Detect which cell encompasses the target text, then output its [X, Y] center coordinate. 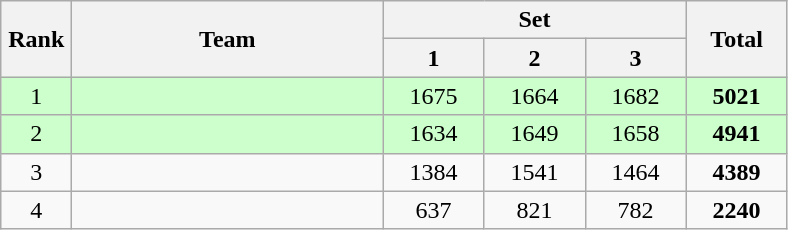
1675 [434, 96]
1649 [534, 134]
1682 [636, 96]
2240 [736, 210]
821 [534, 210]
4389 [736, 172]
4941 [736, 134]
Rank [36, 39]
1664 [534, 96]
1464 [636, 172]
1541 [534, 172]
Total [736, 39]
1658 [636, 134]
4 [36, 210]
637 [434, 210]
782 [636, 210]
Team [228, 39]
1634 [434, 134]
1384 [434, 172]
5021 [736, 96]
Set [534, 20]
